Search for the cell housing the specified text and yield its [x, y] center coordinate. 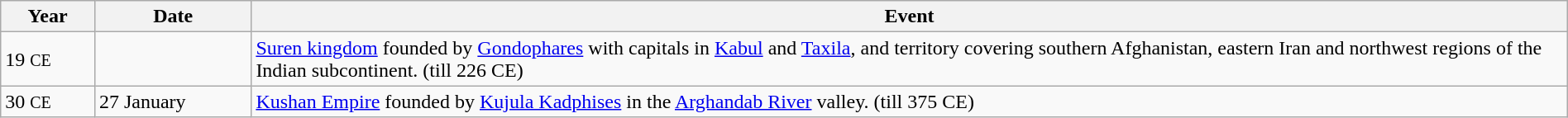
Event [910, 17]
27 January [172, 101]
30 CE [48, 101]
Kushan Empire founded by Kujula Kadphises in the Arghandab River valley. (till 375 CE) [910, 101]
19 CE [48, 59]
Date [172, 17]
Year [48, 17]
